Scan for the cell matching the given text and deliver its (X, Y) coordinate at center. 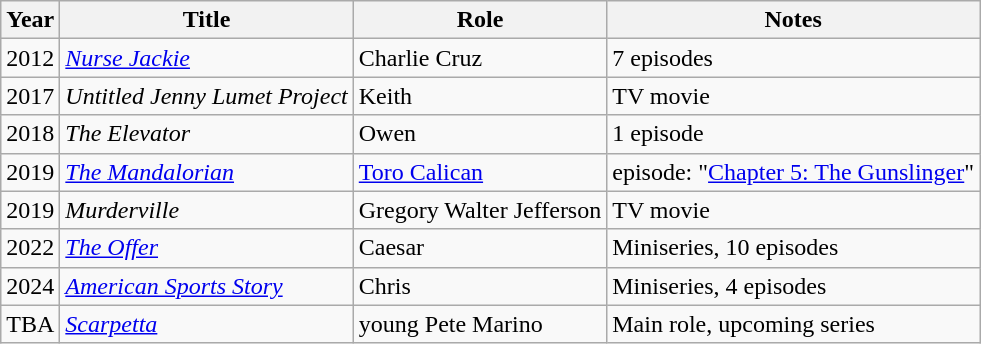
2018 (30, 134)
Owen (480, 134)
Year (30, 20)
2022 (30, 248)
Notes (794, 20)
Main role, upcoming series (794, 324)
Nurse Jackie (206, 58)
episode: "Chapter 5: The Gunslinger" (794, 172)
2024 (30, 286)
TBA (30, 324)
The Elevator (206, 134)
Toro Calican (480, 172)
American Sports Story (206, 286)
1 episode (794, 134)
Miniseries, 10 episodes (794, 248)
Keith (480, 96)
2017 (30, 96)
The Mandalorian (206, 172)
Role (480, 20)
Gregory Walter Jefferson (480, 210)
Scarpetta (206, 324)
Murderville (206, 210)
Chris (480, 286)
2012 (30, 58)
Untitled Jenny Lumet Project (206, 96)
Caesar (480, 248)
7 episodes (794, 58)
young Pete Marino (480, 324)
Charlie Cruz (480, 58)
Title (206, 20)
Miniseries, 4 episodes (794, 286)
The Offer (206, 248)
